Return the (x, y) coordinate for the center point of the cell that contains the specified text.  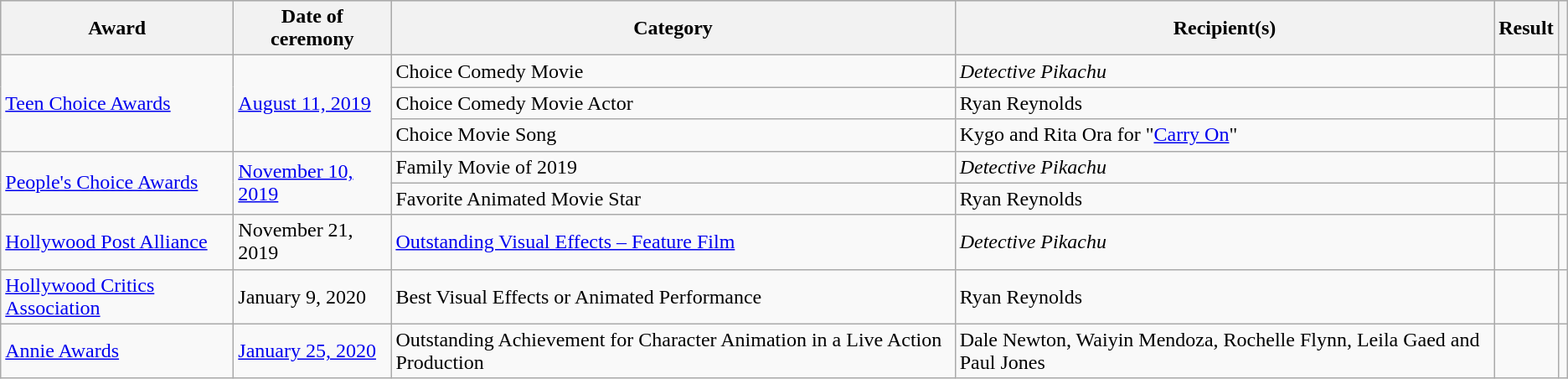
Outstanding Achievement for Character Animation in a Live Action Production (673, 350)
November 21, 2019 (312, 241)
Outstanding Visual Effects – Feature Film (673, 241)
Teen Choice Awards (117, 103)
November 10, 2019 (312, 183)
January 9, 2020 (312, 297)
August 11, 2019 (312, 103)
Award (117, 29)
Kygo and Rita Ora for "Carry On" (1225, 135)
Choice Movie Song (673, 135)
Family Movie of 2019 (673, 167)
Favorite Animated Movie Star (673, 199)
Recipient(s) (1225, 29)
People's Choice Awards (117, 183)
Choice Comedy Movie Actor (673, 103)
Result (1526, 29)
Date of ceremony (312, 29)
Hollywood Post Alliance (117, 241)
Hollywood Critics Association (117, 297)
Category (673, 29)
January 25, 2020 (312, 350)
Choice Comedy Movie (673, 71)
Dale Newton, Waiyin Mendoza, Rochelle Flynn, Leila Gaed and Paul Jones (1225, 350)
Annie Awards (117, 350)
Best Visual Effects or Animated Performance (673, 297)
